Pinpoint the cell where the given text exists, returning its [x, y] midpoint coordinate. 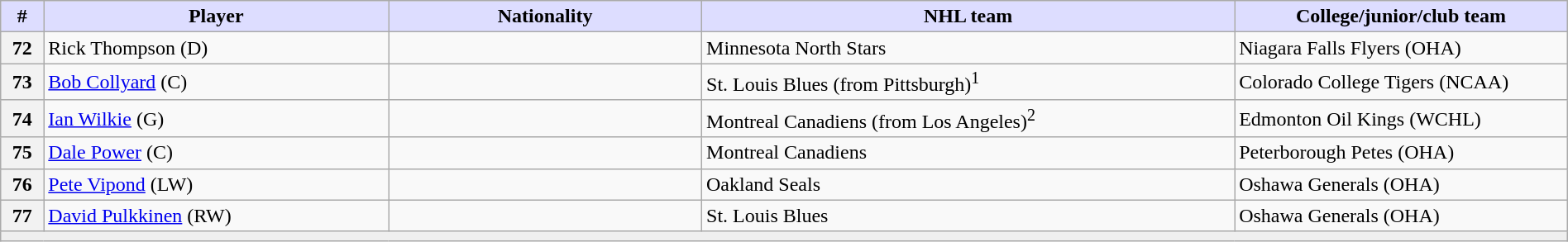
St. Louis Blues (from Pittsburgh)1 [968, 83]
Montreal Canadiens (from Los Angeles)2 [968, 119]
NHL team [968, 17]
Pete Vipond (LW) [217, 184]
College/junior/club team [1401, 17]
St. Louis Blues [968, 216]
David Pulkkinen (RW) [217, 216]
Rick Thompson (D) [217, 48]
Oakland Seals [968, 184]
75 [22, 153]
Minnesota North Stars [968, 48]
Ian Wilkie (G) [217, 119]
Bob Collyard (C) [217, 83]
Niagara Falls Flyers (OHA) [1401, 48]
74 [22, 119]
72 [22, 48]
76 [22, 184]
Colorado College Tigers (NCAA) [1401, 83]
Montreal Canadiens [968, 153]
73 [22, 83]
# [22, 17]
Peterborough Petes (OHA) [1401, 153]
Edmonton Oil Kings (WCHL) [1401, 119]
Player [217, 17]
Nationality [546, 17]
Dale Power (C) [217, 153]
77 [22, 216]
